Return (x, y) of the center of cell containing provided text 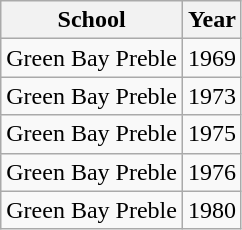
Year (212, 20)
School (92, 20)
1975 (212, 134)
1976 (212, 172)
1980 (212, 210)
1973 (212, 96)
1969 (212, 58)
